Provide the (x, y) coordinate of the cell's center where the given text is located.  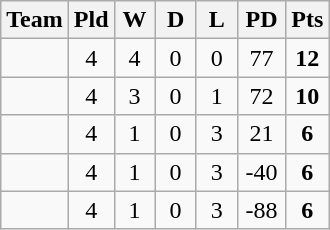
W (134, 20)
10 (308, 96)
77 (262, 58)
72 (262, 96)
21 (262, 134)
Team (35, 20)
PD (262, 20)
-88 (262, 210)
12 (308, 58)
Pld (91, 20)
L (216, 20)
-40 (262, 172)
Pts (308, 20)
D (176, 20)
